Determine the (X, Y) coordinate at the center of the cell enclosing the given text.  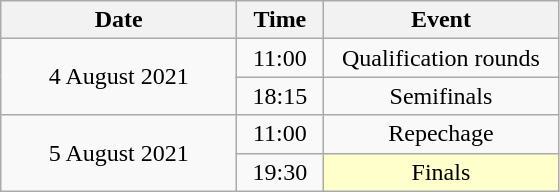
19:30 (280, 172)
Event (441, 20)
4 August 2021 (119, 77)
Time (280, 20)
18:15 (280, 96)
Finals (441, 172)
Qualification rounds (441, 58)
Date (119, 20)
5 August 2021 (119, 153)
Semifinals (441, 96)
Repechage (441, 134)
